Scan for the cell matching the given text and deliver its [x, y] coordinate at center. 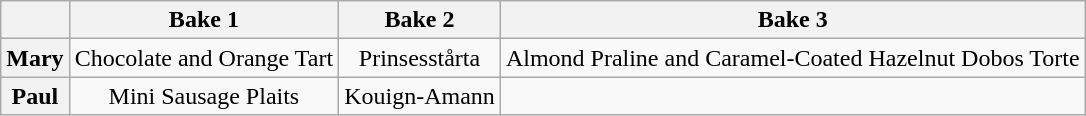
Mary [35, 58]
Mini Sausage Plaits [204, 96]
Bake 3 [792, 20]
Chocolate and Orange Tart [204, 58]
Almond Praline and Caramel-Coated Hazelnut Dobos Torte [792, 58]
Bake 2 [420, 20]
Paul [35, 96]
Prinsesstårta [420, 58]
Bake 1 [204, 20]
Kouign-Amann [420, 96]
